Return (x, y) of the center of cell containing provided text 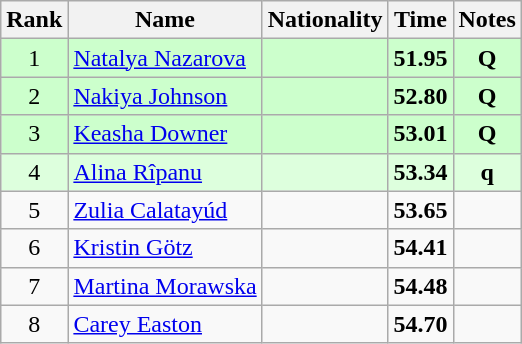
5 (34, 210)
54.48 (420, 286)
Alina Rîpanu (165, 172)
54.41 (420, 248)
2 (34, 96)
Keasha Downer (165, 134)
Natalya Nazarova (165, 58)
6 (34, 248)
4 (34, 172)
Rank (34, 20)
51.95 (420, 58)
Name (165, 20)
Nakiya Johnson (165, 96)
7 (34, 286)
52.80 (420, 96)
53.01 (420, 134)
Martina Morawska (165, 286)
Carey Easton (165, 324)
3 (34, 134)
Kristin Götz (165, 248)
53.65 (420, 210)
1 (34, 58)
53.34 (420, 172)
Time (420, 20)
Zulia Calatayúd (165, 210)
54.70 (420, 324)
8 (34, 324)
Notes (487, 20)
Nationality (325, 20)
q (487, 172)
